Locate the cell with the specified text and output its (X, Y) center coordinate. 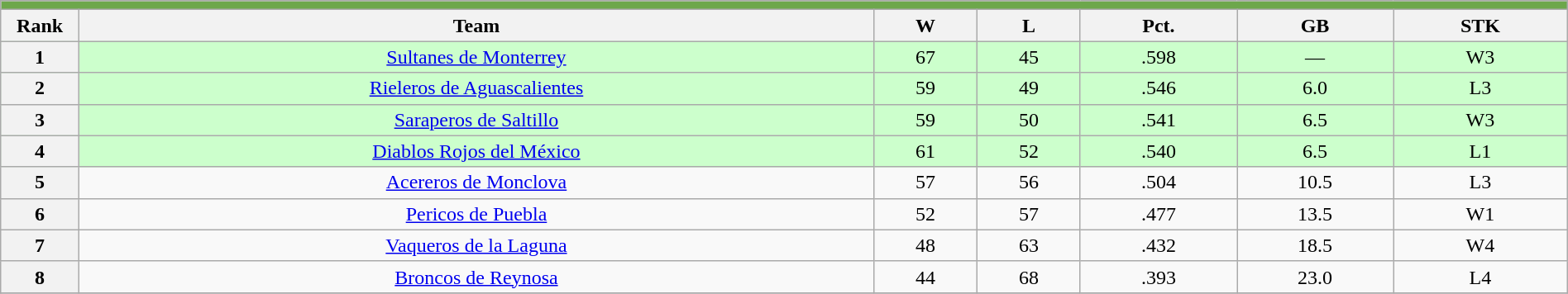
Pericos de Puebla (476, 214)
— (1315, 57)
Rieleros de Aguascalientes (476, 88)
44 (925, 277)
1 (40, 57)
6 (40, 214)
5 (40, 183)
W (925, 26)
18.5 (1315, 245)
Vaqueros de la Laguna (476, 245)
L1 (1480, 151)
.541 (1158, 120)
45 (1029, 57)
L4 (1480, 277)
GB (1315, 26)
50 (1029, 120)
W1 (1480, 214)
7 (40, 245)
.598 (1158, 57)
.546 (1158, 88)
.393 (1158, 277)
49 (1029, 88)
23.0 (1315, 277)
Sultanes de Monterrey (476, 57)
.432 (1158, 245)
Team (476, 26)
3 (40, 120)
10.5 (1315, 183)
Acereros de Monclova (476, 183)
.504 (1158, 183)
56 (1029, 183)
48 (925, 245)
W4 (1480, 245)
8 (40, 277)
L (1029, 26)
67 (925, 57)
.477 (1158, 214)
13.5 (1315, 214)
Rank (40, 26)
4 (40, 151)
.540 (1158, 151)
2 (40, 88)
STK (1480, 26)
61 (925, 151)
Pct. (1158, 26)
Diablos Rojos del México (476, 151)
Broncos de Reynosa (476, 277)
Saraperos de Saltillo (476, 120)
68 (1029, 277)
63 (1029, 245)
6.0 (1315, 88)
